Search for the cell housing the specified text and yield its (X, Y) center coordinate. 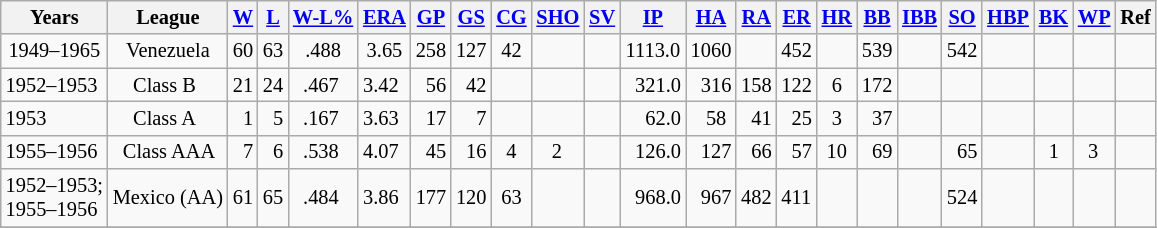
BB (877, 17)
GP (431, 17)
120 (471, 198)
Venezuela (168, 51)
Mexico (AA) (168, 198)
HA (711, 17)
IP (653, 17)
539 (877, 51)
1953 (54, 118)
.538 (323, 152)
SV (602, 17)
CG (511, 17)
25 (796, 118)
56 (431, 85)
126.0 (653, 152)
4.07 (384, 152)
League (168, 17)
968.0 (653, 198)
66 (756, 152)
524 (962, 198)
ER (796, 17)
BK (1054, 17)
.467 (323, 85)
.167 (323, 118)
Class B (168, 85)
37 (877, 118)
10 (837, 152)
RA (756, 17)
L (273, 17)
GS (471, 17)
1952–1953 (54, 85)
122 (796, 85)
1949–1965 (54, 51)
258 (431, 51)
21 (243, 85)
452 (796, 51)
58 (711, 118)
41 (756, 118)
SO (962, 17)
61 (243, 198)
4 (511, 152)
321.0 (653, 85)
Class AAA (168, 152)
5 (273, 118)
1060 (711, 51)
1113.0 (653, 51)
62.0 (653, 118)
ERA (384, 17)
SHO (558, 17)
16 (471, 152)
69 (877, 152)
3.86 (384, 198)
2 (558, 152)
177 (431, 198)
172 (877, 85)
60 (243, 51)
158 (756, 85)
HR (837, 17)
.484 (323, 198)
316 (711, 85)
57 (796, 152)
45 (431, 152)
3.63 (384, 118)
W-L% (323, 17)
3.65 (384, 51)
1952–1953;1955–1956 (54, 198)
Class A (168, 118)
3.42 (384, 85)
HBP (1008, 17)
IBB (920, 17)
W (243, 17)
17 (431, 118)
WP (1094, 17)
411 (796, 198)
.488 (323, 51)
24 (273, 85)
Years (54, 17)
1955–1956 (54, 152)
482 (756, 198)
542 (962, 51)
967 (711, 198)
Ref (1135, 17)
